Extract the (x, y) coordinate from the center of the cell holding the provided text.  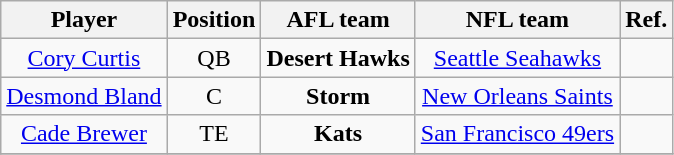
Desmond Bland (84, 96)
Cory Curtis (84, 58)
Player (84, 20)
Cade Brewer (84, 134)
Storm (338, 96)
Seattle Seahawks (517, 58)
New Orleans Saints (517, 96)
Desert Hawks (338, 58)
Ref. (646, 20)
Position (214, 20)
Kats (338, 134)
San Francisco 49ers (517, 134)
QB (214, 58)
C (214, 96)
NFL team (517, 20)
TE (214, 134)
AFL team (338, 20)
